Search for the cell housing the specified text and yield its [X, Y] center coordinate. 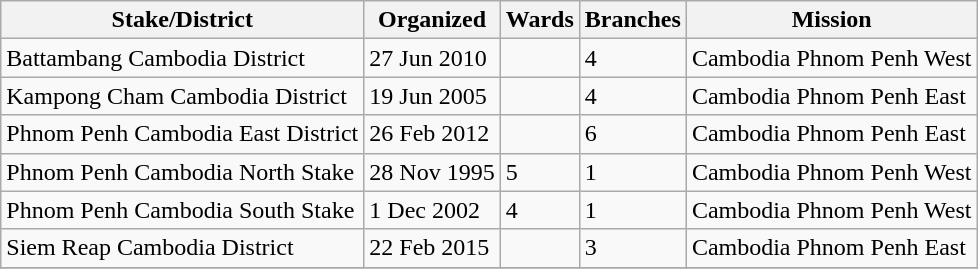
Siem Reap Cambodia District [182, 248]
Organized [432, 20]
5 [540, 172]
Stake/District [182, 20]
28 Nov 1995 [432, 172]
Wards [540, 20]
22 Feb 2015 [432, 248]
26 Feb 2012 [432, 134]
3 [632, 248]
Branches [632, 20]
Phnom Penh Cambodia East District [182, 134]
19 Jun 2005 [432, 96]
Phnom Penh Cambodia North Stake [182, 172]
Kampong Cham Cambodia District [182, 96]
6 [632, 134]
Mission [832, 20]
1 Dec 2002 [432, 210]
27 Jun 2010 [432, 58]
Phnom Penh Cambodia South Stake [182, 210]
Battambang Cambodia District [182, 58]
